Search for the cell housing the specified text and yield its [X, Y] center coordinate. 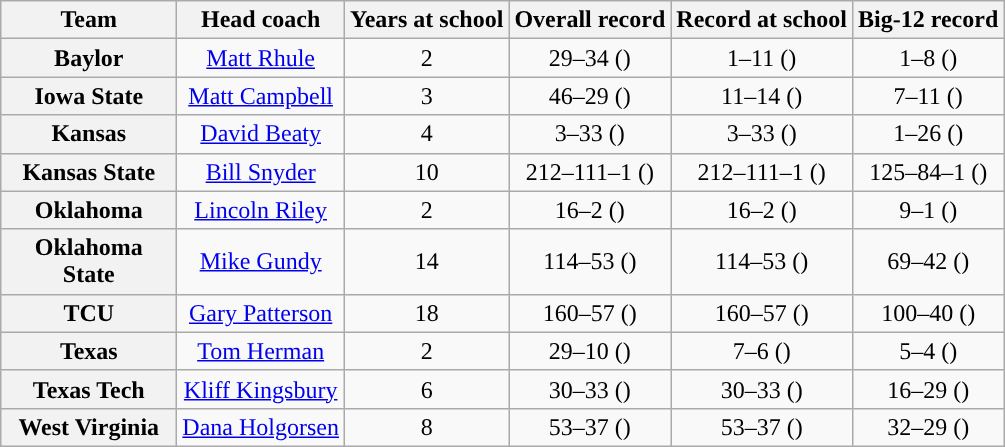
Years at school [427, 20]
Team [89, 20]
7–11 () [928, 96]
Texas Tech [89, 389]
Oklahoma State [89, 262]
Matt Rhule [261, 58]
Iowa State [89, 96]
10 [427, 172]
16–29 () [928, 389]
5–4 () [928, 351]
Head coach [261, 20]
Record at school [762, 20]
Matt Campbell [261, 96]
West Virginia [89, 427]
1–26 () [928, 134]
Big-12 record [928, 20]
29–34 () [590, 58]
46–29 () [590, 96]
6 [427, 389]
18 [427, 313]
Lincoln Riley [261, 210]
7–6 () [762, 351]
1–8 () [928, 58]
69–42 () [928, 262]
9–1 () [928, 210]
14 [427, 262]
Bill Snyder [261, 172]
Oklahoma [89, 210]
Kliff Kingsbury [261, 389]
Kansas [89, 134]
8 [427, 427]
Gary Patterson [261, 313]
3 [427, 96]
32–29 () [928, 427]
Texas [89, 351]
29–10 () [590, 351]
David Beaty [261, 134]
Kansas State [89, 172]
125–84–1 () [928, 172]
Mike Gundy [261, 262]
Overall record [590, 20]
4 [427, 134]
1–11 () [762, 58]
Dana Holgorsen [261, 427]
TCU [89, 313]
Tom Herman [261, 351]
100–40 () [928, 313]
11–14 () [762, 96]
Baylor [89, 58]
